Extract the (x, y) coordinate from the center of the cell holding the provided text.  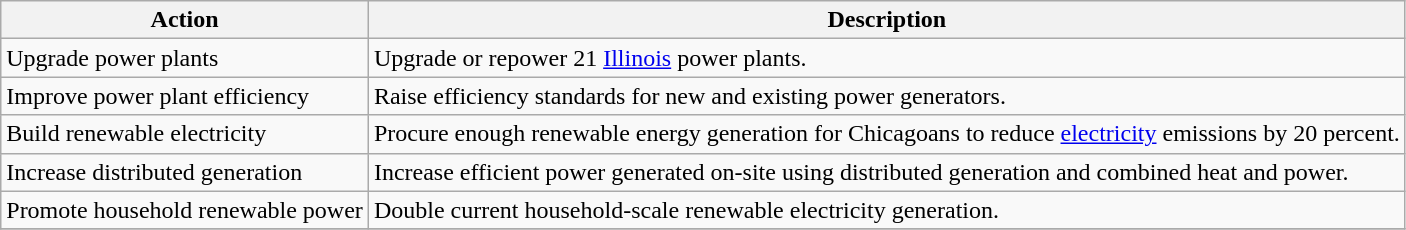
Raise efficiency standards for new and existing power generators. (886, 96)
Increase efficient power generated on-site using distributed generation and combined heat and power. (886, 172)
Build renewable electricity (185, 134)
Action (185, 20)
Upgrade power plants (185, 58)
Improve power plant efficiency (185, 96)
Double current household-scale renewable electricity generation. (886, 210)
Description (886, 20)
Promote household renewable power (185, 210)
Upgrade or repower 21 Illinois power plants. (886, 58)
Procure enough renewable energy generation for Chicagoans to reduce electricity emissions by 20 percent. (886, 134)
Increase distributed generation (185, 172)
